Scan for the cell matching the given text and deliver its [x, y] coordinate at center. 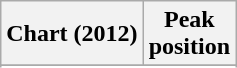
Peakposition [189, 34]
Chart (2012) [72, 34]
